Pinpoint the cell where the given text exists, returning its [X, Y] midpoint coordinate. 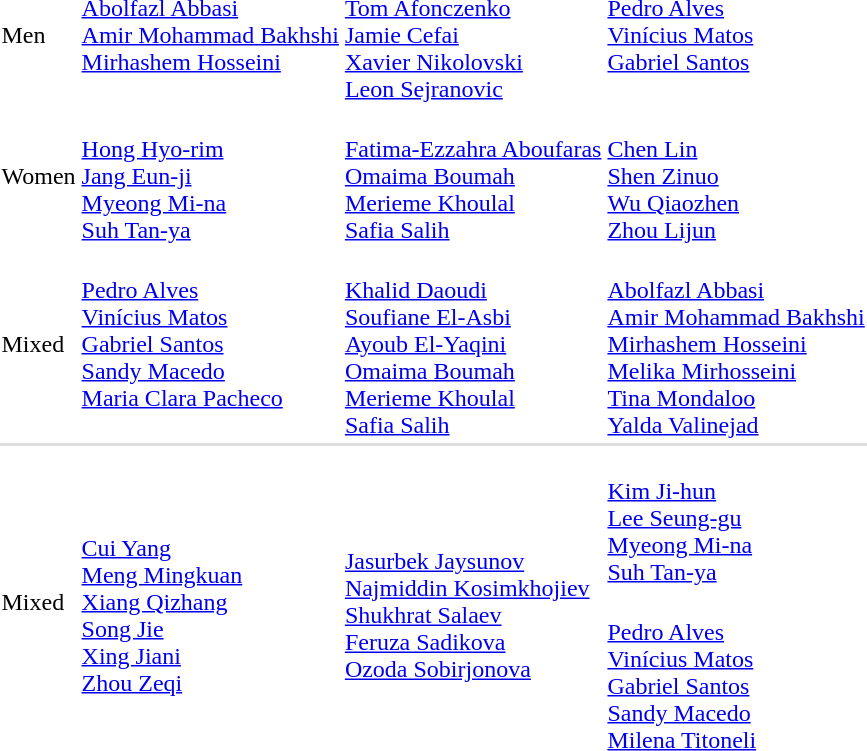
Women [38, 176]
Kim Ji-hunLee Seung-guMyeong Mi-naSuh Tan-ya [736, 518]
Abolfazl AbbasiAmir Mohammad BakhshiMirhashem HosseiniMelika MirhosseiniTina MondalooYalda Valinejad [736, 344]
Chen LinShen ZinuoWu QiaozhenZhou Lijun [736, 176]
Hong Hyo-rimJang Eun-jiMyeong Mi-naSuh Tan-ya [210, 176]
Fatima-Ezzahra AboufarasOmaima BoumahMerieme KhoulalSafia Salih [473, 176]
Khalid DaoudiSoufiane El-AsbiAyoub El-YaqiniOmaima BoumahMerieme KhoulalSafia Salih [473, 344]
Mixed [38, 344]
Pedro AlvesVinícius MatosGabriel SantosSandy MacedoMaria Clara Pacheco [210, 344]
